Find where the given text appears and provide that cell's center as (X, Y) coordinate. 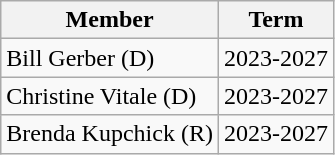
Bill Gerber (D) (110, 58)
Christine Vitale (D) (110, 96)
Term (276, 20)
Brenda Kupchick (R) (110, 134)
Member (110, 20)
